Return the [x, y] coordinate for the center point of the cell that contains the specified text.  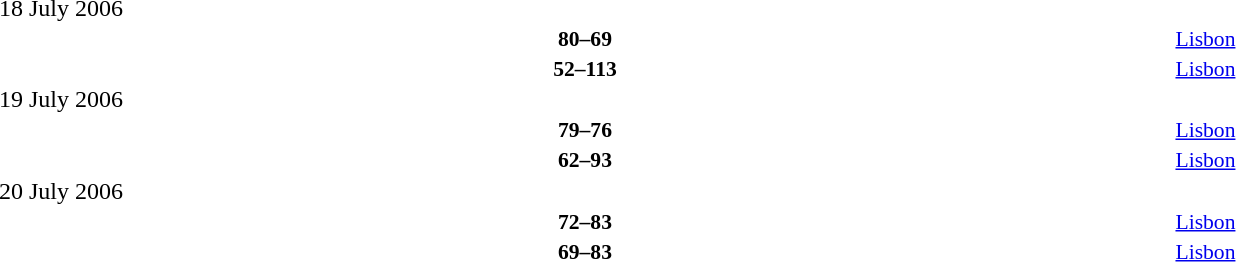
79–76 [584, 130]
72–83 [584, 222]
62–93 [584, 160]
80–69 [584, 38]
52–113 [584, 68]
